Return [x, y] of the center of cell containing provided text 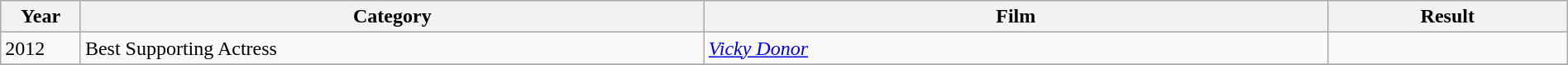
Best Supporting Actress [392, 48]
Year [41, 17]
Vicky Donor [1016, 48]
Film [1016, 17]
Result [1447, 17]
2012 [41, 48]
Category [392, 17]
